Identify which cell holds the provided text, then report its [x, y] central coordinate. 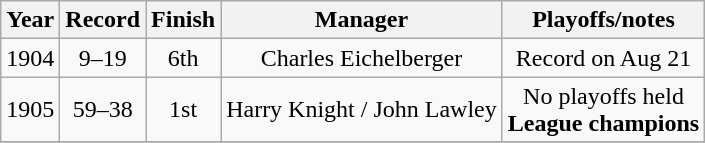
Record [103, 20]
59–38 [103, 110]
Charles Eichelberger [362, 58]
Year [30, 20]
Playoffs/notes [603, 20]
6th [184, 58]
Manager [362, 20]
1st [184, 110]
Record on Aug 21 [603, 58]
1904 [30, 58]
No playoffs heldLeague champions [603, 110]
Finish [184, 20]
1905 [30, 110]
9–19 [103, 58]
Harry Knight / John Lawley [362, 110]
